Capture the cell that displays the provided text and extract its (X, Y) central coordinate. 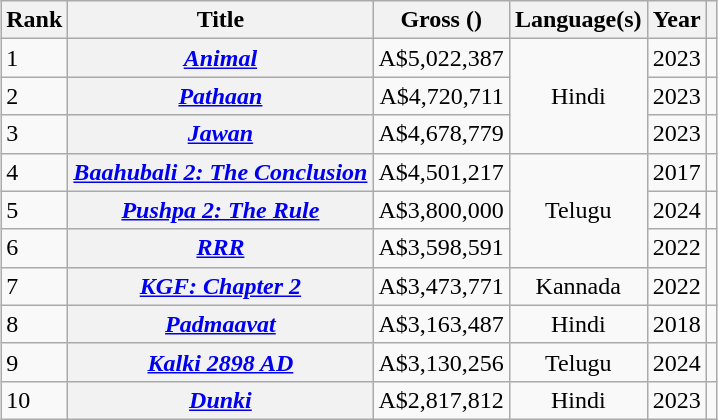
5 (34, 210)
RRR (220, 248)
Kannada (578, 286)
Animal (220, 58)
Title (220, 20)
Rank (34, 20)
1 (34, 58)
10 (34, 400)
6 (34, 248)
Pathaan (220, 96)
Language(s) (578, 20)
A$3,473,771 (441, 286)
A$3,130,256 (441, 362)
7 (34, 286)
2017 (676, 172)
Padmaavat (220, 324)
A$4,720,711 (441, 96)
3 (34, 134)
8 (34, 324)
Jawan (220, 134)
9 (34, 362)
KGF: Chapter 2 (220, 286)
A$4,678,779 (441, 134)
Gross () (441, 20)
A$3,598,591 (441, 248)
A$3,163,487 (441, 324)
Dunki (220, 400)
A$3,800,000 (441, 210)
A$4,501,217 (441, 172)
2 (34, 96)
A$5,022,387 (441, 58)
4 (34, 172)
2018 (676, 324)
Baahubali 2: The Conclusion (220, 172)
Pushpa 2: The Rule (220, 210)
A$2,817,812 (441, 400)
Year (676, 20)
Kalki 2898 AD (220, 362)
